Return (X, Y) of the center of cell containing provided text 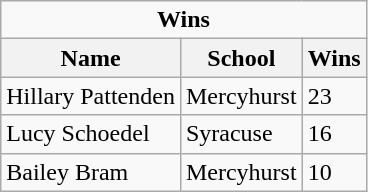
Bailey Bram (91, 172)
10 (334, 172)
Lucy Schoedel (91, 134)
23 (334, 96)
Hillary Pattenden (91, 96)
Syracuse (241, 134)
16 (334, 134)
Name (91, 58)
School (241, 58)
